Return the (x, y) coordinate for the center point of the cell that contains the specified text.  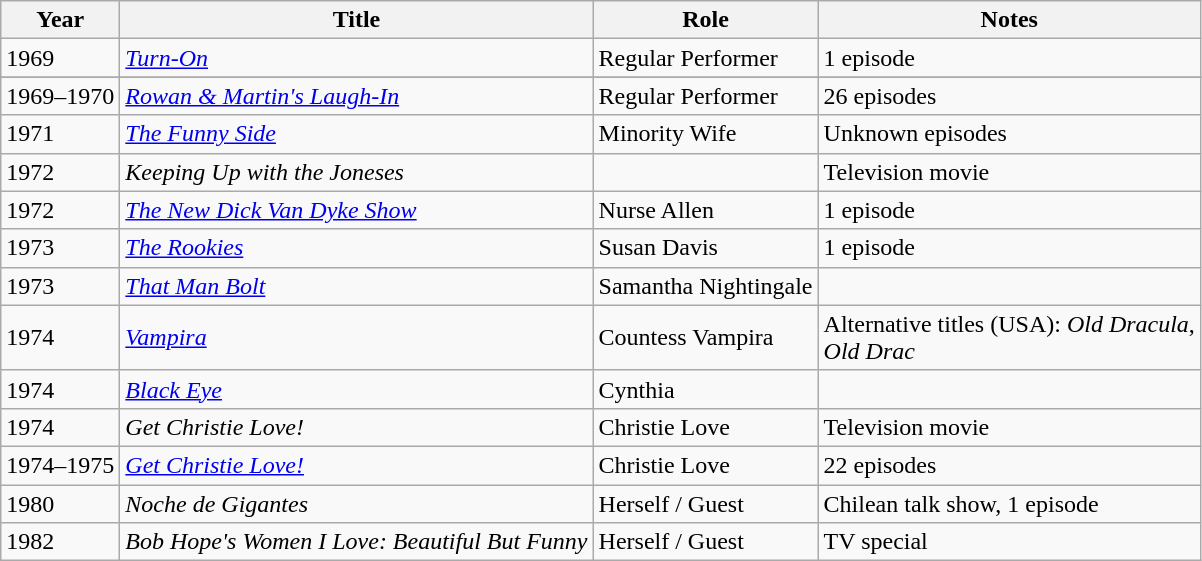
1969–1970 (60, 96)
22 episodes (1009, 465)
That Man Bolt (356, 286)
TV special (1009, 542)
The Funny Side (356, 134)
1982 (60, 542)
Year (60, 20)
Minority Wife (706, 134)
Keeping Up with the Joneses (356, 172)
1974–1975 (60, 465)
Turn-On (356, 58)
Title (356, 20)
Black Eye (356, 389)
Bob Hope's Women I Love: Beautiful But Funny (356, 542)
Role (706, 20)
1980 (60, 503)
Countess Vampira (706, 338)
Noche de Gigantes (356, 503)
1971 (60, 134)
Notes (1009, 20)
Nurse Allen (706, 210)
26 episodes (1009, 96)
Rowan & Martin's Laugh-In (356, 96)
The Rookies (356, 248)
Unknown episodes (1009, 134)
Susan Davis (706, 248)
Alternative titles (USA): Old Dracula,Old Drac (1009, 338)
Samantha Nightingale (706, 286)
1969 (60, 58)
Cynthia (706, 389)
Chilean talk show, 1 episode (1009, 503)
The New Dick Van Dyke Show (356, 210)
Vampira (356, 338)
